Locate the cell with the specified text and output its (X, Y) center coordinate. 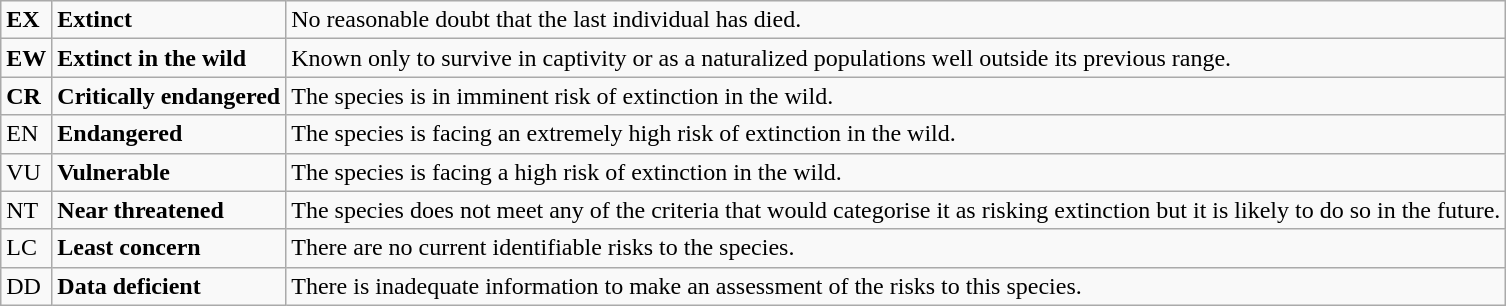
Extinct in the wild (169, 58)
Critically endangered (169, 96)
EW (26, 58)
The species does not meet any of the criteria that would categorise it as risking extinction but it is likely to do so in the future. (896, 210)
Known only to survive in captivity or as a naturalized populations well outside its previous range. (896, 58)
The species is facing a high risk of extinction in the wild. (896, 172)
EN (26, 134)
NT (26, 210)
LC (26, 248)
Vulnerable (169, 172)
Near threatened (169, 210)
Extinct (169, 20)
CR (26, 96)
No reasonable doubt that the last individual has died. (896, 20)
The species is facing an extremely high risk of extinction in the wild. (896, 134)
Least concern (169, 248)
There are no current identifiable risks to the species. (896, 248)
VU (26, 172)
DD (26, 286)
Endangered (169, 134)
EX (26, 20)
Data deficient (169, 286)
The species is in imminent risk of extinction in the wild. (896, 96)
There is inadequate information to make an assessment of the risks to this species. (896, 286)
